Return the [x, y] coordinate for the center point of the cell that contains the specified text.  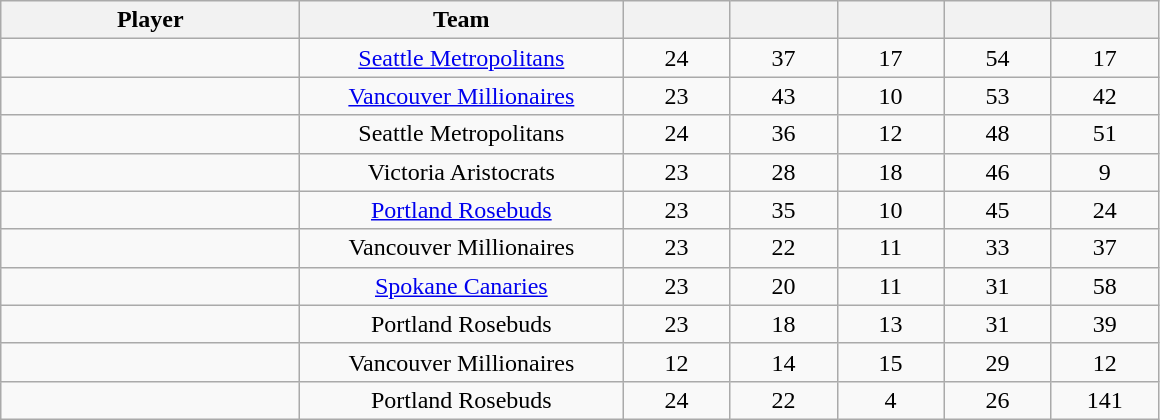
14 [784, 362]
13 [890, 324]
54 [998, 58]
Team [462, 20]
9 [1104, 172]
46 [998, 172]
4 [890, 400]
58 [1104, 286]
Victoria Aristocrats [462, 172]
36 [784, 134]
29 [998, 362]
33 [998, 248]
35 [784, 210]
53 [998, 96]
42 [1104, 96]
141 [1104, 400]
39 [1104, 324]
Spokane Canaries [462, 286]
45 [998, 210]
26 [998, 400]
20 [784, 286]
43 [784, 96]
51 [1104, 134]
48 [998, 134]
28 [784, 172]
15 [890, 362]
Player [150, 20]
